Return (x, y) of the center of cell containing provided text 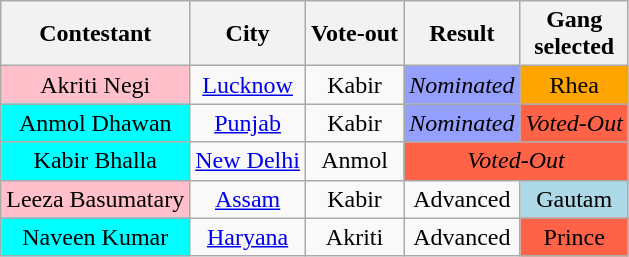
Vote-out (354, 34)
Assam (248, 199)
Naveen Kumar (96, 237)
Result (462, 34)
New Delhi (248, 161)
Akriti (354, 237)
Akriti Negi (96, 85)
Kabir Bhalla (96, 161)
Anmol Dhawan (96, 123)
Anmol (354, 161)
City (248, 34)
Lucknow (248, 85)
Rhea (574, 85)
Gangselected (574, 34)
Prince (574, 237)
Punjab (248, 123)
Gautam (574, 199)
Haryana (248, 237)
Contestant (96, 34)
Leeza Basumatary (96, 199)
